From the cell containing the given text, extract its center point as [X, Y] coordinate. 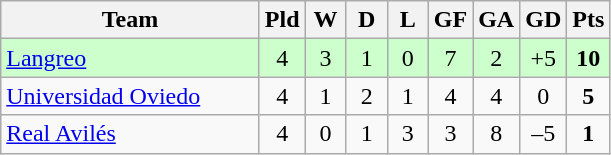
5 [588, 96]
7 [450, 58]
Pts [588, 20]
–5 [544, 134]
L [408, 20]
GF [450, 20]
+5 [544, 58]
Pld [282, 20]
Team [130, 20]
GD [544, 20]
8 [496, 134]
D [366, 20]
Langreo [130, 58]
Universidad Oviedo [130, 96]
GA [496, 20]
Real Avilés [130, 134]
W [326, 20]
10 [588, 58]
